Search for the cell housing the specified text and yield its [X, Y] center coordinate. 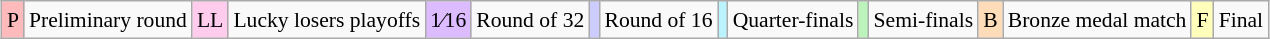
Final [1242, 20]
F [1202, 20]
Round of 32 [530, 20]
LL [210, 20]
1⁄16 [448, 20]
Lucky losers playoffs [326, 20]
Quarter-finals [794, 20]
Round of 16 [658, 20]
B [990, 20]
Preliminary round [108, 20]
Bronze medal match [1098, 20]
Semi-finals [924, 20]
P [13, 20]
